From the cell containing the given text, extract its center point as (x, y) coordinate. 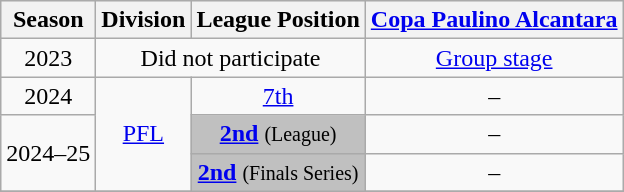
Copa Paulino Alcantara (494, 20)
2023 (48, 58)
2024 (48, 96)
Season (48, 20)
Division (144, 20)
League Position (278, 20)
7th (278, 96)
2024–25 (48, 153)
Did not participate (230, 58)
PFL (144, 134)
Group stage (494, 58)
2nd (League) (278, 134)
2nd (Finals Series) (278, 172)
